Capture the cell that displays the provided text and extract its (X, Y) central coordinate. 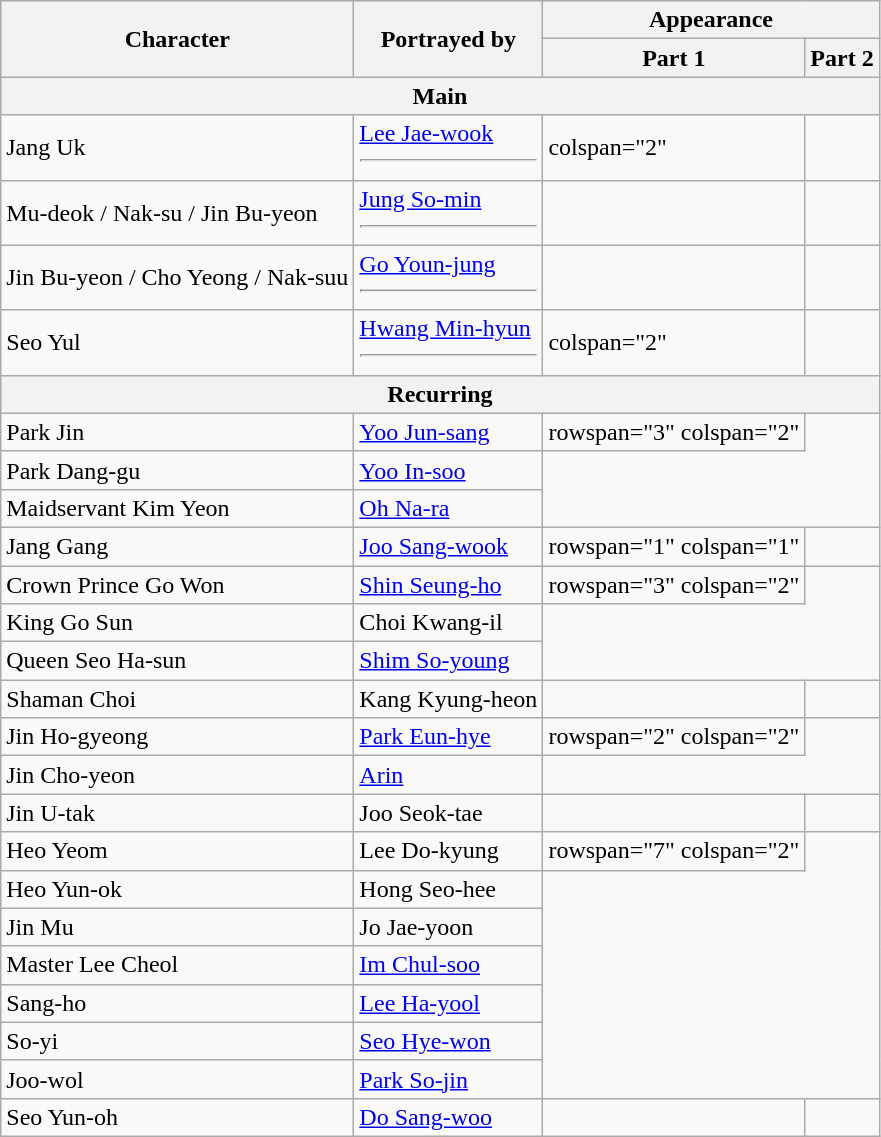
Shaman Choi (178, 699)
Park Eun-hye (448, 737)
Hong Seo-hee (448, 889)
Crown Prince Go Won (178, 585)
Lee Ha-yool (448, 1003)
Choi Kwang-il (448, 623)
Oh Na-ra (448, 508)
Seo Yun-oh (178, 1117)
So-yi (178, 1041)
Park Dang-gu (178, 470)
Jang Gang (178, 546)
Jin Mu (178, 927)
Part 1 (674, 58)
Master Lee Cheol (178, 965)
Shin Seung-ho (448, 585)
Part 2 (842, 58)
Lee Jae-wook (448, 148)
Appearance (711, 20)
Park Jin (178, 432)
Jin U-tak (178, 813)
rowspan="1" colspan="1" (674, 546)
Hwang Min-hyun (448, 342)
King Go Sun (178, 623)
Portrayed by (448, 39)
Joo Sang-wook (448, 546)
Jin Cho-yeon (178, 775)
Seo Yul (178, 342)
Park So-jin (448, 1079)
Jin Bu-yeon / Cho Yeong / Nak-suu (178, 278)
Kang Kyung-heon (448, 699)
Joo-wol (178, 1079)
rowspan="7" colspan="2" (674, 851)
Joo Seok-tae (448, 813)
Lee Do-kyung (448, 851)
Do Sang-woo (448, 1117)
Queen Seo Ha-sun (178, 661)
Jo Jae-yoon (448, 927)
Shim So-young (448, 661)
Yoo Jun-sang (448, 432)
Recurring (440, 394)
Arin (448, 775)
Heo Yeom (178, 851)
Go Youn-jung (448, 278)
Sang-ho (178, 1003)
Maidservant Kim Yeon (178, 508)
Heo Yun-ok (178, 889)
Mu-deok / Nak-su / Jin Bu-yeon (178, 212)
Jung So-min (448, 212)
rowspan="2" colspan="2" (674, 737)
Im Chul-soo (448, 965)
Jang Uk (178, 148)
Seo Hye-won (448, 1041)
Yoo In-soo (448, 470)
Character (178, 39)
Jin Ho-gyeong (178, 737)
Main (440, 96)
